Output the [x, y] coordinate of the center of the cell containing the given text.  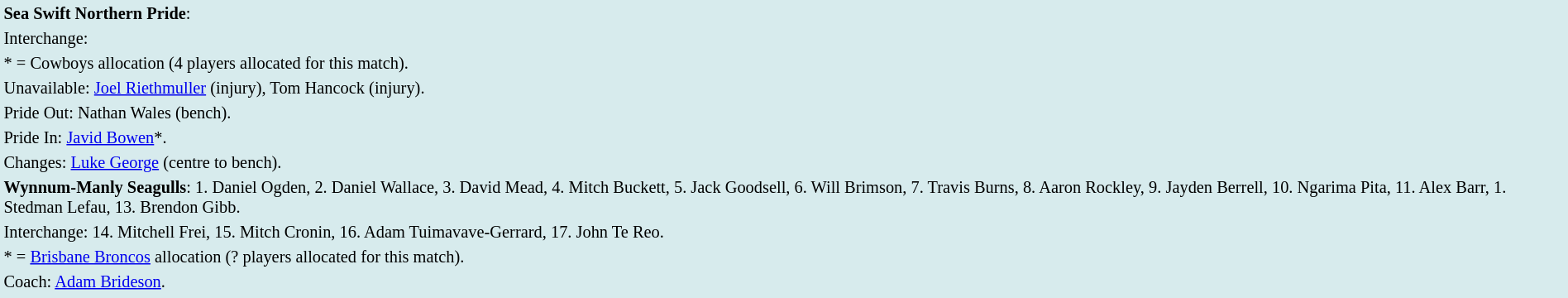
Interchange: 14. Mitchell Frei, 15. Mitch Cronin, 16. Adam Tuimavave-Gerrard, 17. John Te Reo. [784, 232]
Unavailable: Joel Riethmuller (injury), Tom Hancock (injury). [784, 88]
Sea Swift Northern Pride: [784, 13]
Changes: Luke George (centre to bench). [784, 162]
* = Cowboys allocation (4 players allocated for this match). [784, 63]
* = Brisbane Broncos allocation (? players allocated for this match). [784, 257]
Coach: Adam Brideson. [784, 281]
Pride In: Javid Bowen*. [784, 137]
Pride Out: Nathan Wales (bench). [784, 113]
Interchange: [784, 38]
